Detect which cell encompasses the target text, then output its (x, y) center coordinate. 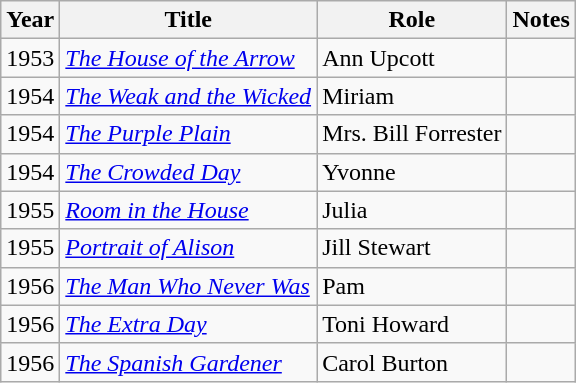
Miriam (412, 96)
The Purple Plain (188, 134)
Mrs. Bill Forrester (412, 134)
Ann Upcott (412, 58)
The Man Who Never Was (188, 286)
Julia (412, 210)
Yvonne (412, 172)
Year (30, 20)
1953 (30, 58)
The Spanish Gardener (188, 362)
Carol Burton (412, 362)
Notes (541, 20)
Title (188, 20)
Portrait of Alison (188, 248)
The House of the Arrow (188, 58)
The Weak and the Wicked (188, 96)
The Extra Day (188, 324)
Jill Stewart (412, 248)
Toni Howard (412, 324)
The Crowded Day (188, 172)
Room in the House (188, 210)
Pam (412, 286)
Role (412, 20)
